Determine the [x, y] coordinate at the center of the cell enclosing the given text.  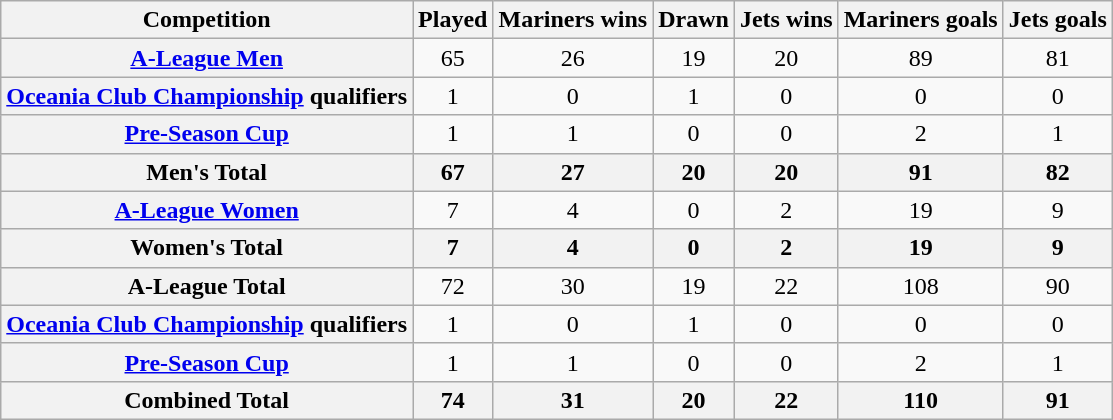
82 [1058, 172]
Mariners goals [920, 20]
Jets wins [786, 20]
72 [453, 286]
Drawn [694, 20]
89 [920, 58]
67 [453, 172]
27 [573, 172]
Combined Total [207, 400]
31 [573, 400]
26 [573, 58]
108 [920, 286]
Mariners wins [573, 20]
30 [573, 286]
74 [453, 400]
Men's Total [207, 172]
Women's Total [207, 248]
A-League Women [207, 210]
A-League Men [207, 58]
A-League Total [207, 286]
Played [453, 20]
90 [1058, 286]
Competition [207, 20]
65 [453, 58]
Jets goals [1058, 20]
110 [920, 400]
81 [1058, 58]
